Search for the cell housing the specified text and yield its (X, Y) center coordinate. 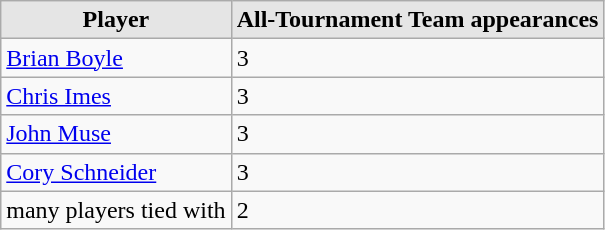
John Muse (116, 134)
Player (116, 20)
Brian Boyle (116, 58)
2 (418, 210)
Chris Imes (116, 96)
All-Tournament Team appearances (418, 20)
many players tied with (116, 210)
Cory Schneider (116, 172)
